Return the (x, y) coordinate for the center point of the cell that contains the specified text.  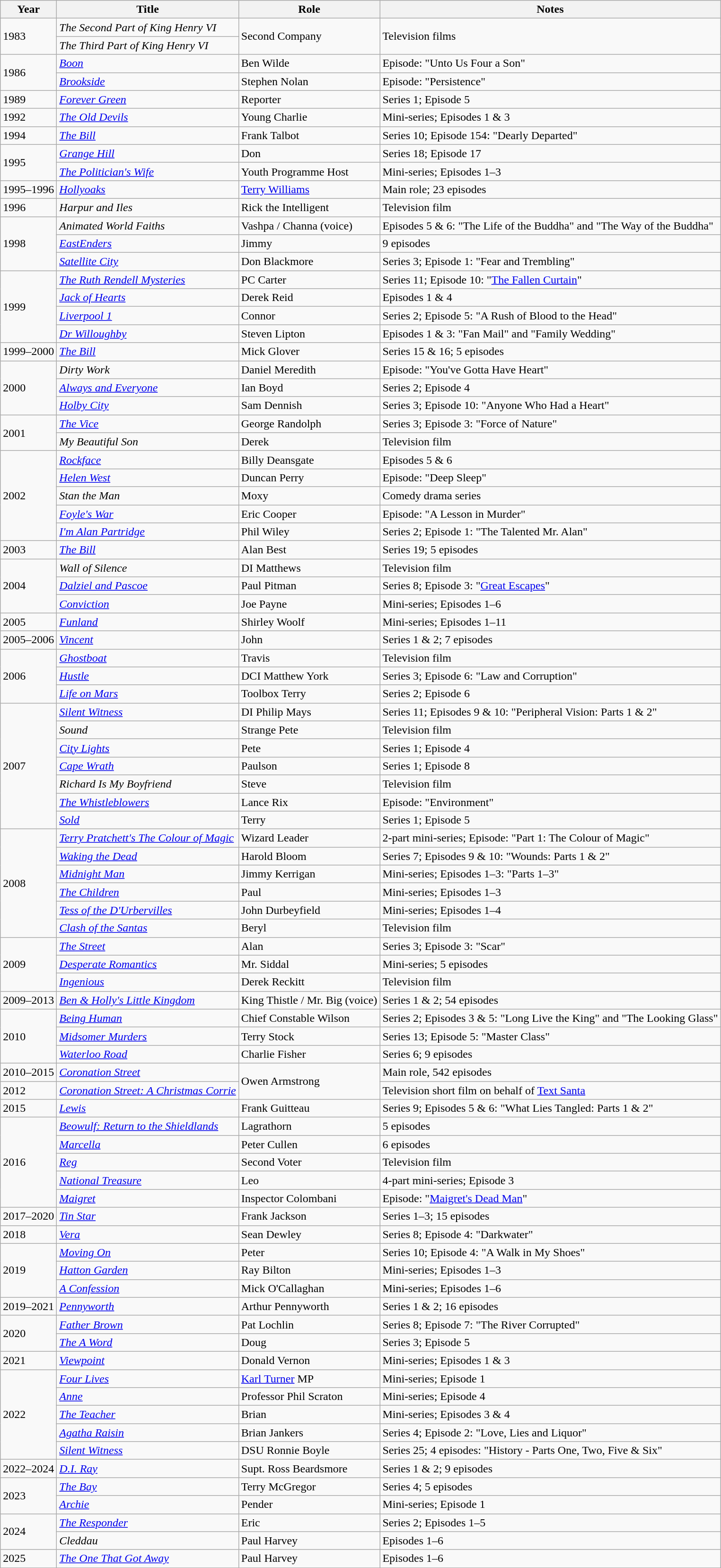
Joe Payne (309, 604)
Lewis (148, 1108)
2004 (28, 586)
Cleddau (148, 1541)
Derek Reid (309, 298)
Donald Vernon (309, 1360)
Professor Phil Scraton (309, 1397)
9 episodes (550, 244)
2009 (28, 964)
2020 (28, 1333)
2012 (28, 1090)
Conviction (148, 604)
Being Human (148, 1018)
2017–2020 (28, 1216)
Main role, 542 episodes (550, 1072)
Mick O'Callaghan (309, 1288)
Series 10; Episode 4: "A Walk in My Shoes" (550, 1252)
The Third Part of King Henry VI (148, 45)
Series 1 & 2; 16 episodes (550, 1306)
Series 1 & 2; 7 episodes (550, 640)
Reporter (309, 99)
DI Philip Mays (309, 712)
Series 4; 5 episodes (550, 1487)
Frank Talbot (309, 135)
Series 2; Episode 6 (550, 694)
Boon (148, 63)
Don (309, 153)
Series 9; Episodes 5 & 6: "What Lies Tangled: Parts 1 & 2" (550, 1108)
DI Matthews (309, 568)
Hustle (148, 676)
Leo (309, 1180)
Pete (309, 748)
Rockface (148, 460)
1996 (28, 207)
Jimmy (309, 244)
Animated World Faiths (148, 226)
Midnight Man (148, 874)
Series 3; Episode 3: "Force of Nature" (550, 424)
City Lights (148, 748)
1994 (28, 135)
2024 (28, 1532)
2025 (28, 1559)
Brookside (148, 81)
Episode: "Deep Sleep" (550, 478)
Stephen Nolan (309, 81)
Series 25; 4 episodes: "History - Parts One, Two, Five & Six" (550, 1451)
Ingenious (148, 982)
Supt. Ross Beardsmore (309, 1469)
Terry McGregor (309, 1487)
Beryl (309, 928)
2007 (28, 766)
Episode: "Persistence" (550, 81)
Series 1; Episode 8 (550, 766)
Charlie Fisher (309, 1054)
Sam Dennish (309, 406)
Dirty Work (148, 370)
Ben & Holly's Little Kingdom (148, 1000)
DSU Ronnie Boyle (309, 1451)
Frank Guitteau (309, 1108)
Tess of the D'Urbervilles (148, 910)
The Teacher (148, 1415)
Notes (550, 9)
Jack of Hearts (148, 298)
Shirley Woolf (309, 622)
Pat Lochlin (309, 1324)
Midsomer Murders (148, 1036)
The One That Got Away (148, 1559)
Holby City (148, 406)
2000 (28, 388)
Eric (309, 1523)
Anne (148, 1397)
Clash of the Santas (148, 928)
Waking the Dead (148, 856)
Jimmy Kerrigan (309, 874)
Steven Lipton (309, 334)
Sold (148, 820)
Alan (309, 946)
Main role; 23 episodes (550, 189)
Hollyoaks (148, 189)
Harpur and Iles (148, 207)
Brian Jankers (309, 1433)
My Beautiful Son (148, 442)
The Old Devils (148, 117)
2005 (28, 622)
2019 (28, 1270)
Second Voter (309, 1162)
Ray Bilton (309, 1270)
Mini-series; Episodes 3 & 4 (550, 1415)
Series 3; Episode 1: "Fear and Trembling" (550, 262)
I'm Alan Partridge (148, 532)
Moving On (148, 1252)
Chief Constable Wilson (309, 1018)
Mini-series; 5 episodes (550, 964)
2015 (28, 1108)
Life on Mars (148, 694)
Billy Deansgate (309, 460)
Waterloo Road (148, 1054)
Doug (309, 1342)
Episode: "Unto Us Four a Son" (550, 63)
Desperate Romantics (148, 964)
Coronation Street: A Christmas Corrie (148, 1090)
The Responder (148, 1523)
2022 (28, 1415)
Lagrathorn (309, 1126)
John (309, 640)
The Bay (148, 1487)
Young Charlie (309, 117)
Second Company (309, 36)
Series 2; Episode 4 (550, 388)
Series 1 & 2; 54 episodes (550, 1000)
1999–2000 (28, 352)
Father Brown (148, 1324)
The Vice (148, 424)
Series 3; Episode 3: "Scar" (550, 946)
Series 2; Episode 1: "The Talented Mr. Alan" (550, 532)
Toolbox Terry (309, 694)
Funland (148, 622)
Episode: "Environment" (550, 802)
Inspector Colombani (309, 1198)
2009–2013 (28, 1000)
Series 2; Episodes 3 & 5: "Long Live the King" and "The Looking Glass" (550, 1018)
2010 (28, 1036)
The Politician's Wife (148, 171)
2019–2021 (28, 1306)
Don Blackmore (309, 262)
Maigret (148, 1198)
Wall of Silence (148, 568)
Dr Willoughby (148, 334)
Ghostboat (148, 658)
Eric Cooper (309, 514)
2001 (28, 433)
Paulson (309, 766)
Terry Pratchett's The Colour of Magic (148, 838)
2-part mini-series; Episode: "Part 1: The Colour of Magic" (550, 838)
Series 15 & 16; 5 episodes (550, 352)
1995 (28, 162)
Daniel Meredith (309, 370)
Pender (309, 1505)
Pennyworth (148, 1306)
Ben Wilde (309, 63)
Moxy (309, 496)
Four Lives (148, 1379)
Series 2; Episode 5: "A Rush of Blood to the Head" (550, 316)
The Children (148, 892)
Episodes 5 & 6: "The Life of the Buddha" and "The Way of the Buddha" (550, 226)
Steve (309, 784)
1983 (28, 36)
Episodes 1 & 4 (550, 298)
Satellite City (148, 262)
Series 1–3; 15 episodes (550, 1216)
Series 13; Episode 5: "Master Class" (550, 1036)
George Randolph (309, 424)
Television films (550, 36)
Sean Dewley (309, 1234)
Series 8; Episode 4: "Darkwater" (550, 1234)
Arthur Pennyworth (309, 1306)
Series 10; Episode 154: "Dearly Departed" (550, 135)
Series 3; Episode 10: "Anyone Who Had a Heart" (550, 406)
Year (28, 9)
Karl Turner MP (309, 1379)
Series 8; Episode 3: "Great Escapes" (550, 586)
Harold Bloom (309, 856)
Mini-series; Episodes 1–4 (550, 910)
Derek Reckitt (309, 982)
Brian (309, 1415)
King Thistle / Mr. Big (voice) (309, 1000)
Travis (309, 658)
Marcella (148, 1144)
Derek (309, 442)
2002 (28, 496)
Series 18; Episode 17 (550, 153)
Strange Pete (309, 730)
Series 3; Episode 6: "Law and Corruption" (550, 676)
1986 (28, 72)
Liverpool 1 (148, 316)
The Ruth Rendell Mysteries (148, 280)
Coronation Street (148, 1072)
Episodes 1 & 3: "Fan Mail" and "Family Wedding" (550, 334)
Stan the Man (148, 496)
A Confession (148, 1288)
Owen Armstrong (309, 1081)
Duncan Perry (309, 478)
Series 2; Episodes 1–5 (550, 1523)
Series 1 & 2; 9 episodes (550, 1469)
1995–1996 (28, 189)
Series 4; Episode 2: "Love, Lies and Liquor" (550, 1433)
Rick the Intelligent (309, 207)
Series 3; Episode 5 (550, 1342)
Wizard Leader (309, 838)
Archie (148, 1505)
The Whistleblowers (148, 802)
Vincent (148, 640)
DCI Matthew York (309, 676)
John Durbeyfield (309, 910)
Agatha Raisin (148, 1433)
Forever Green (148, 99)
Always and Everyone (148, 388)
Sound (148, 730)
Ian Boyd (309, 388)
1989 (28, 99)
Youth Programme Host (309, 171)
Terry Williams (309, 189)
Series 8; Episode 7: "The River Corrupted" (550, 1324)
1992 (28, 117)
Vashpa / Channa (voice) (309, 226)
The Second Part of King Henry VI (148, 27)
Terry (309, 820)
Series 6; 9 episodes (550, 1054)
Peter (309, 1252)
Richard Is My Boyfriend (148, 784)
Series 11; Episodes 9 & 10: "Peripheral Vision: Parts 1 & 2" (550, 712)
5 episodes (550, 1126)
Tin Star (148, 1216)
Helen West (148, 478)
2010–2015 (28, 1072)
Episode: "You've Gotta Have Heart" (550, 370)
2018 (28, 1234)
Series 11; Episode 10: "The Fallen Curtain" (550, 280)
Mini-series; Episodes 1–11 (550, 622)
Mini-series; Episodes 1–3: "Parts 1–3" (550, 874)
PC Carter (309, 280)
National Treasure (148, 1180)
The Street (148, 946)
4-part mini-series; Episode 3 (550, 1180)
Episode: "A Lesson in Murder" (550, 514)
Episode: "Maigret's Dead Man" (550, 1198)
Phil Wiley (309, 532)
1999 (28, 307)
Foyle's War (148, 514)
Terry Stock (309, 1036)
Lance Rix (309, 802)
2022–2024 (28, 1469)
EastEnders (148, 244)
Television short film on behalf of Text Santa (550, 1090)
1998 (28, 244)
Paul Pitman (309, 586)
2008 (28, 883)
Role (309, 9)
Connor (309, 316)
Viewpoint (148, 1360)
Title (148, 9)
Dalziel and Pascoe (148, 586)
2021 (28, 1360)
2005–2006 (28, 640)
Series 19; 5 episodes (550, 550)
Episodes 5 & 6 (550, 460)
Alan Best (309, 550)
D.I. Ray (148, 1469)
2016 (28, 1162)
Mr. Siddal (309, 964)
Mick Glover (309, 352)
Paul (309, 892)
The A Word (148, 1342)
6 episodes (550, 1144)
Frank Jackson (309, 1216)
Beowulf: Return to the Shieldlands (148, 1126)
Mini-series; Episode 4 (550, 1397)
2023 (28, 1496)
Series 1; Episode 4 (550, 748)
Peter Cullen (309, 1144)
Cape Wrath (148, 766)
Hatton Garden (148, 1270)
Comedy drama series (550, 496)
Grange Hill (148, 153)
2006 (28, 676)
Vera (148, 1234)
Reg (148, 1162)
Series 7; Episodes 9 & 10: "Wounds: Parts 1 & 2" (550, 856)
2003 (28, 550)
